Output the (X, Y) coordinate of the center of the cell containing the given text.  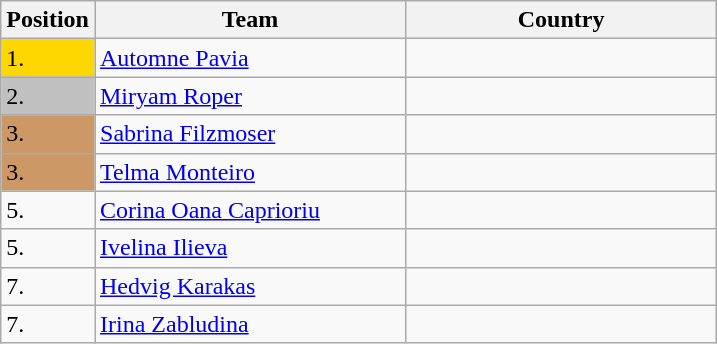
1. (48, 58)
Miryam Roper (250, 96)
Hedvig Karakas (250, 286)
2. (48, 96)
Corina Oana Caprioriu (250, 210)
Country (562, 20)
Irina Zabludina (250, 324)
Ivelina Ilieva (250, 248)
Position (48, 20)
Team (250, 20)
Telma Monteiro (250, 172)
Sabrina Filzmoser (250, 134)
Automne Pavia (250, 58)
